Capture the cell that displays the provided text and extract its [X, Y] central coordinate. 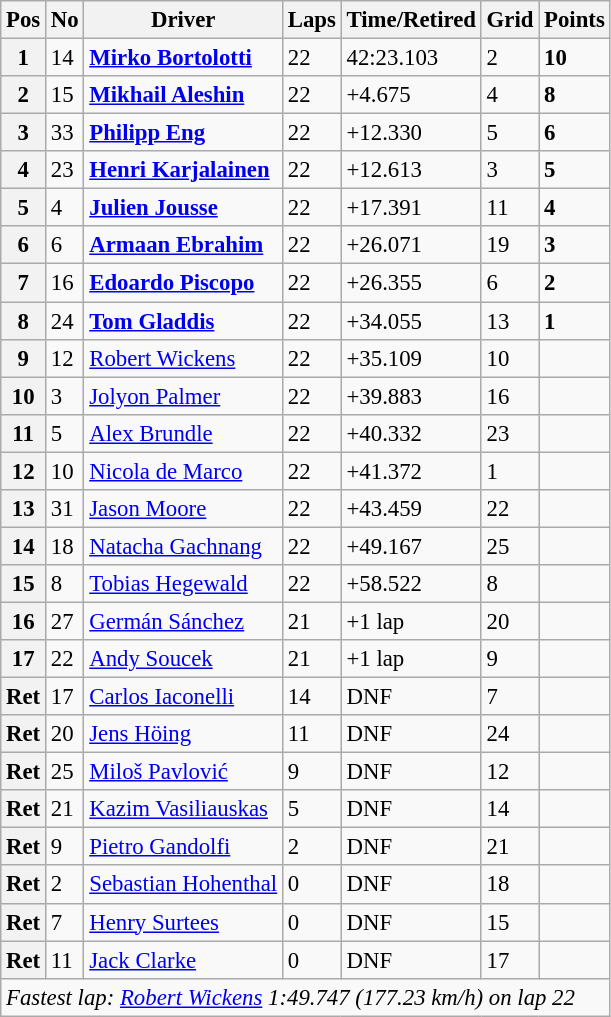
+12.330 [411, 133]
+40.332 [411, 433]
Driver [184, 20]
Pietro Gandolfi [184, 847]
31 [65, 509]
Germán Sánchez [184, 621]
+17.391 [411, 208]
+58.522 [411, 584]
Robert Wickens [184, 358]
+49.167 [411, 546]
+4.675 [411, 95]
Mirko Bortolotti [184, 58]
Mikhail Aleshin [184, 95]
33 [65, 133]
Fastest lap: Robert Wickens 1:49.747 (177.23 km/h) on lap 22 [306, 997]
No [65, 20]
Pos [24, 20]
Carlos Iaconelli [184, 697]
+26.355 [411, 283]
+12.613 [411, 170]
+26.071 [411, 245]
Jens Höing [184, 734]
Edoardo Piscopo [184, 283]
Laps [312, 20]
Grid [510, 20]
Jason Moore [184, 509]
Philipp Eng [184, 133]
+39.883 [411, 396]
42:23.103 [411, 58]
Andy Soucek [184, 659]
Henry Surtees [184, 922]
Time/Retired [411, 20]
Points [574, 20]
Tom Gladdis [184, 321]
Sebastian Hohenthal [184, 885]
Jolyon Palmer [184, 396]
Miloš Pavlović [184, 772]
+43.459 [411, 509]
+41.372 [411, 471]
+34.055 [411, 321]
Henri Karjalainen [184, 170]
Julien Jousse [184, 208]
Natacha Gachnang [184, 546]
Alex Brundle [184, 433]
Armaan Ebrahim [184, 245]
Tobias Hegewald [184, 584]
19 [510, 245]
+35.109 [411, 358]
Nicola de Marco [184, 471]
Jack Clarke [184, 960]
Kazim Vasiliauskas [184, 809]
27 [65, 621]
